Return the (x, y) coordinate for the center point of the cell that contains the specified text.  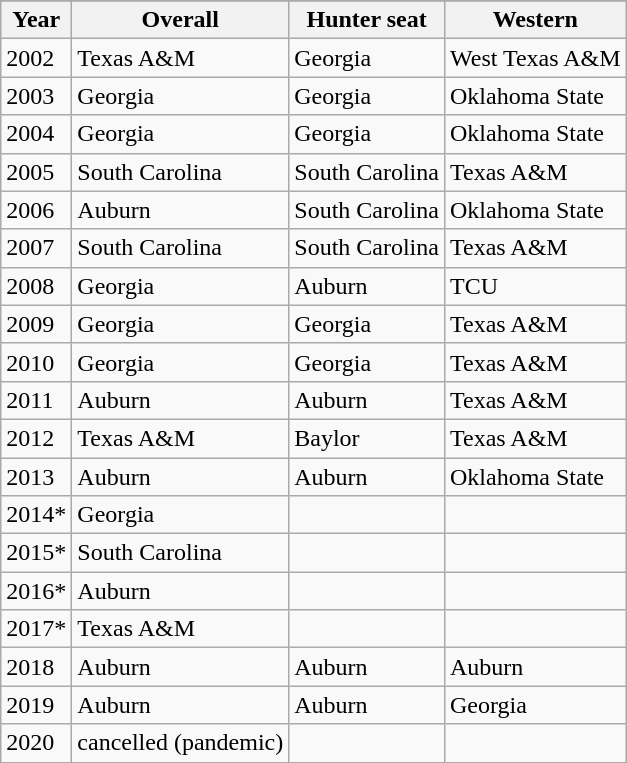
2004 (36, 134)
2003 (36, 96)
Hunter seat (367, 20)
2020 (36, 743)
West Texas A&M (535, 58)
2009 (36, 324)
2015* (36, 553)
2011 (36, 400)
2017* (36, 629)
2019 (36, 705)
2014* (36, 515)
2013 (36, 477)
2007 (36, 248)
2018 (36, 667)
Year (36, 20)
2008 (36, 286)
2002 (36, 58)
Baylor (367, 438)
2006 (36, 210)
cancelled (pandemic) (180, 743)
2010 (36, 362)
Overall (180, 20)
2012 (36, 438)
Western (535, 20)
TCU (535, 286)
2016* (36, 591)
2005 (36, 172)
